Pinpoint the cell where the given text exists, returning its [x, y] midpoint coordinate. 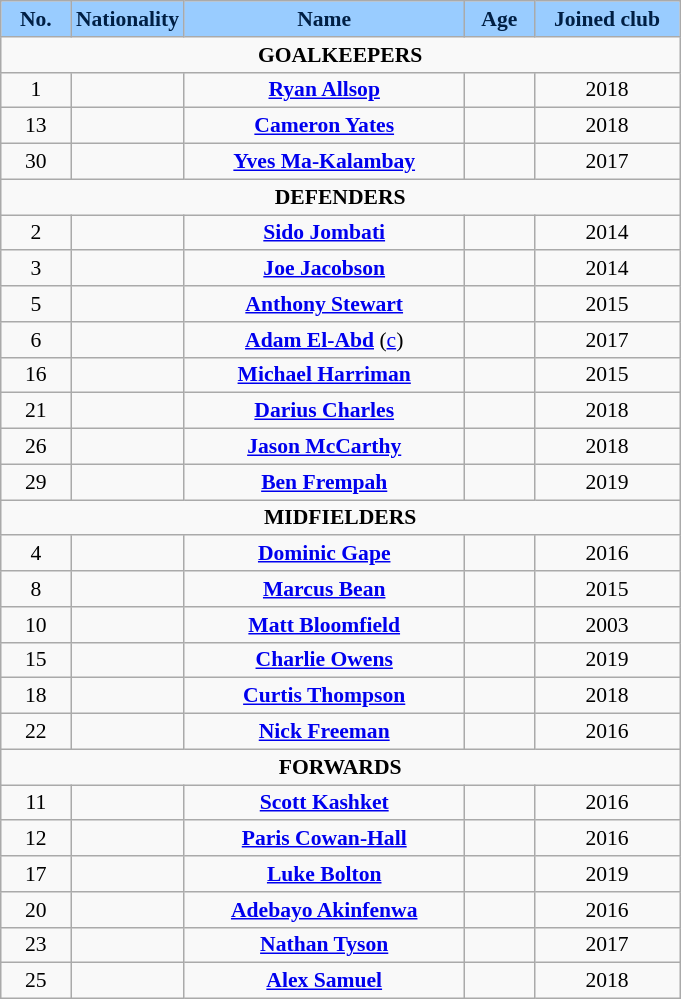
No. [36, 19]
DEFENDERS [340, 197]
Alex Samuel [324, 981]
Nick Freeman [324, 732]
30 [36, 162]
23 [36, 945]
2003 [606, 625]
13 [36, 126]
Sido Jombati [324, 233]
11 [36, 803]
Nationality [128, 19]
Joe Jacobson [324, 269]
Luke Bolton [324, 874]
Curtis Thompson [324, 696]
Darius Charles [324, 411]
FORWARDS [340, 767]
3 [36, 269]
Matt Bloomfield [324, 625]
Michael Harriman [324, 375]
MIDFIELDERS [340, 518]
18 [36, 696]
2 [36, 233]
20 [36, 910]
Dominic Gape [324, 554]
Ben Frempah [324, 482]
Adebayo Akinfenwa [324, 910]
15 [36, 660]
Name [324, 19]
1 [36, 90]
Paris Cowan-Hall [324, 839]
29 [36, 482]
Nathan Tyson [324, 945]
Anthony Stewart [324, 304]
25 [36, 981]
Joined club [606, 19]
21 [36, 411]
12 [36, 839]
GOALKEEPERS [340, 55]
26 [36, 447]
Ryan Allsop [324, 90]
6 [36, 340]
Adam El-Abd (c) [324, 340]
Charlie Owens [324, 660]
10 [36, 625]
5 [36, 304]
8 [36, 589]
Jason McCarthy [324, 447]
Scott Kashket [324, 803]
Marcus Bean [324, 589]
16 [36, 375]
Yves Ma-Kalambay [324, 162]
Cameron Yates [324, 126]
4 [36, 554]
Age [499, 19]
22 [36, 732]
17 [36, 874]
